Capture the cell that displays the provided text and extract its [X, Y] central coordinate. 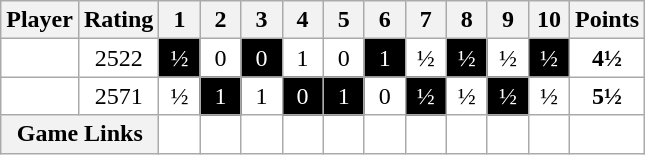
4 [302, 20]
6 [384, 20]
7 [426, 20]
10 [548, 20]
8 [466, 20]
3 [262, 20]
Points [606, 20]
Rating [118, 20]
Player [40, 20]
5 [344, 20]
Game Links [80, 134]
2571 [118, 96]
2 [220, 20]
4½ [606, 58]
2522 [118, 58]
5½ [606, 96]
9 [508, 20]
